Identify which cell holds the provided text, then report its [x, y] central coordinate. 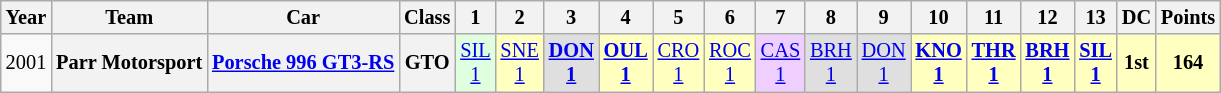
8 [831, 17]
3 [572, 17]
10 [938, 17]
Car [303, 17]
9 [884, 17]
7 [780, 17]
164 [1188, 63]
Porsche 996 GT3-RS [303, 63]
5 [679, 17]
SNE1 [520, 63]
Points [1188, 17]
THR1 [994, 63]
Team [129, 17]
13 [1096, 17]
CAS1 [780, 63]
2 [520, 17]
Parr Motorsport [129, 63]
KNO1 [938, 63]
ROC1 [730, 63]
Year [26, 17]
GTO [427, 63]
6 [730, 17]
Class [427, 17]
CRO1 [679, 63]
1 [475, 17]
4 [626, 17]
2001 [26, 63]
1st [1136, 63]
DC [1136, 17]
OUL1 [626, 63]
12 [1047, 17]
11 [994, 17]
